Provide the (X, Y) coordinate of the cell's center where the given text is located.  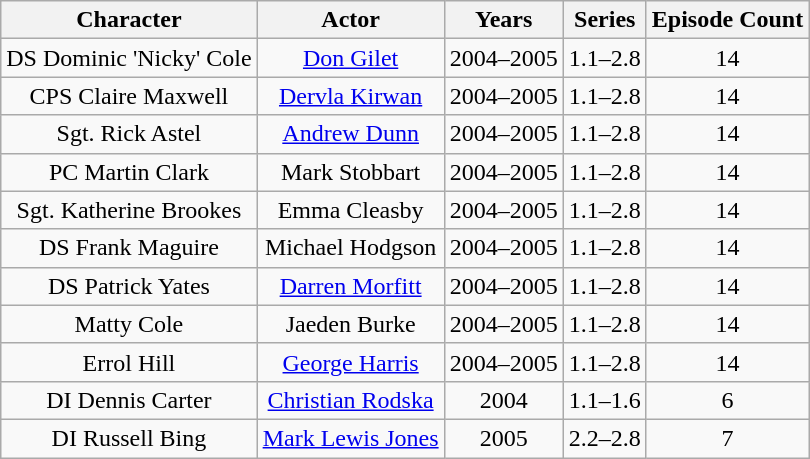
Matty Cole (129, 324)
Don Gilet (350, 58)
Michael Hodgson (350, 248)
6 (727, 400)
Dervla Kirwan (350, 96)
Darren Morfitt (350, 286)
Jaeden Burke (350, 324)
2004 (504, 400)
Episode Count (727, 20)
Mark Lewis Jones (350, 438)
CPS Claire Maxwell (129, 96)
Errol Hill (129, 362)
Series (604, 20)
7 (727, 438)
Actor (350, 20)
Sgt. Katherine Brookes (129, 210)
Christian Rodska (350, 400)
George Harris (350, 362)
Emma Cleasby (350, 210)
PC Martin Clark (129, 172)
Andrew Dunn (350, 134)
Years (504, 20)
DS Dominic 'Nicky' Cole (129, 58)
1.1–1.6 (604, 400)
2005 (504, 438)
Sgt. Rick Astel (129, 134)
Mark Stobbart (350, 172)
DS Patrick Yates (129, 286)
DI Dennis Carter (129, 400)
DI Russell Bing (129, 438)
DS Frank Maguire (129, 248)
2.2–2.8 (604, 438)
Character (129, 20)
